Search for the cell housing the specified text and yield its (X, Y) center coordinate. 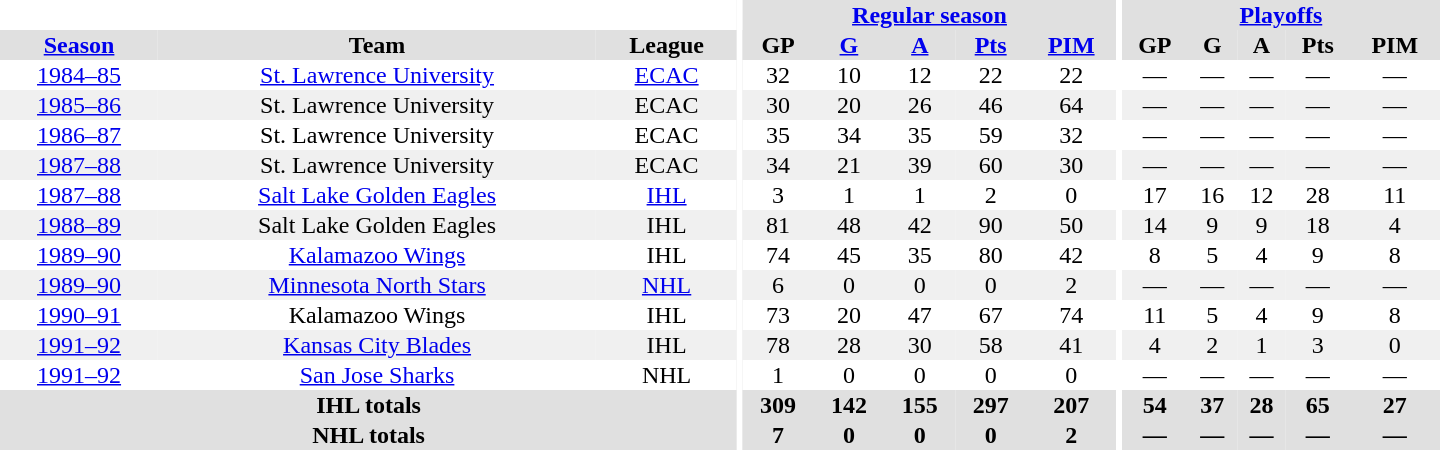
59 (990, 135)
1984–85 (79, 75)
1990–91 (79, 315)
1988–89 (79, 225)
54 (1155, 405)
27 (1395, 405)
League (666, 45)
46 (990, 105)
81 (778, 225)
155 (920, 405)
1986–87 (79, 135)
142 (848, 405)
Season (79, 45)
90 (990, 225)
65 (1318, 405)
7 (778, 435)
78 (778, 345)
Minnesota North Stars (377, 285)
80 (990, 255)
6 (778, 285)
47 (920, 315)
45 (848, 255)
26 (920, 105)
309 (778, 405)
10 (848, 75)
37 (1212, 405)
16 (1212, 195)
21 (848, 165)
NHL totals (368, 435)
San Jose Sharks (377, 375)
18 (1318, 225)
48 (848, 225)
17 (1155, 195)
Kansas City Blades (377, 345)
297 (990, 405)
Team (377, 45)
67 (990, 315)
64 (1071, 105)
50 (1071, 225)
73 (778, 315)
58 (990, 345)
207 (1071, 405)
39 (920, 165)
41 (1071, 345)
Playoffs (1281, 15)
1985–86 (79, 105)
14 (1155, 225)
Regular season (930, 15)
IHL totals (368, 405)
60 (990, 165)
